Scan for the cell matching the given text and deliver its [X, Y] coordinate at center. 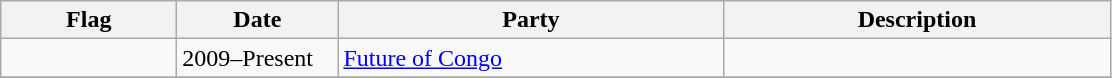
Flag [89, 20]
Description [917, 20]
Future of Congo [531, 58]
Party [531, 20]
2009–Present [258, 58]
Date [258, 20]
